Locate the cell with the specified text and output its (x, y) center coordinate. 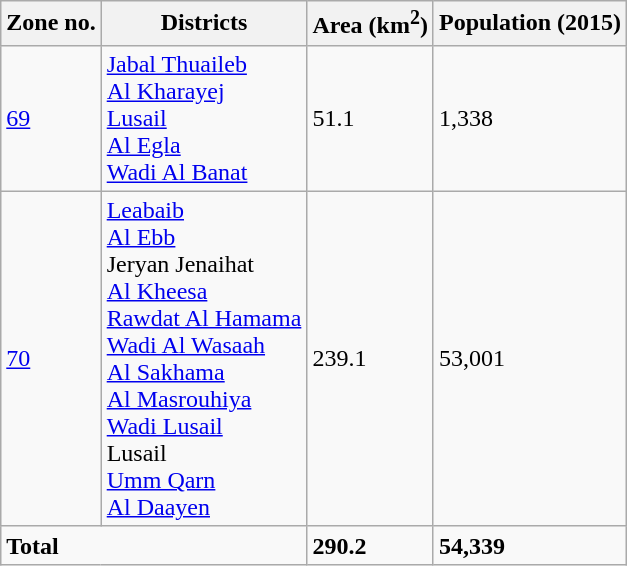
54,339 (530, 545)
Districts (204, 24)
Leabaib Al Ebb Jeryan Jenaihat Al Kheesa Rawdat Al Hamama Wadi Al Wasaah Al Sakhama Al Masrouhiya Wadi Lusail Lusail Umm Qarn Al Daayen (204, 358)
Total (154, 545)
Population (2015) (530, 24)
69 (51, 118)
Jabal Thuaileb Al Kharayej Lusail Al Egla Wadi Al Banat (204, 118)
Area (km2) (370, 24)
1,338 (530, 118)
70 (51, 358)
Zone no. (51, 24)
51.1 (370, 118)
239.1 (370, 358)
290.2 (370, 545)
53,001 (530, 358)
